Capture the cell that displays the provided text and extract its [X, Y] central coordinate. 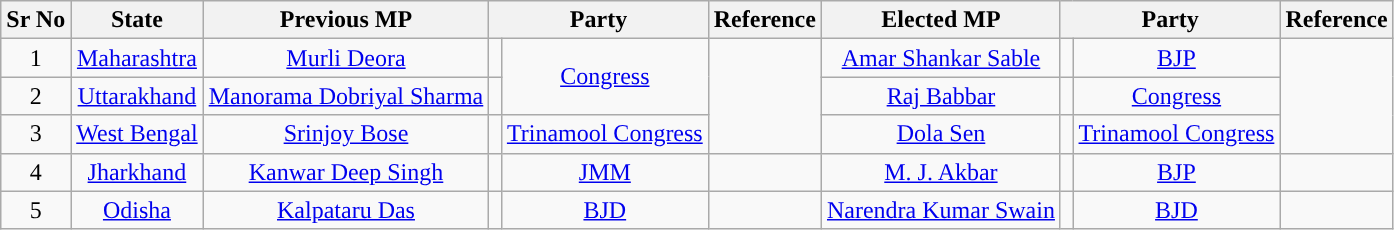
Murli Deora [346, 58]
State [137, 20]
Elected MP [940, 20]
West Bengal [137, 134]
2 [36, 96]
Srinjoy Bose [346, 134]
Kanwar Deep Singh [346, 172]
Odisha [137, 210]
Dola Sen [940, 134]
Manorama Dobriyal Sharma [346, 96]
Sr No [36, 20]
4 [36, 172]
Uttarakhand [137, 96]
Narendra Kumar Swain [940, 210]
Jharkhand [137, 172]
1 [36, 58]
Kalpataru Das [346, 210]
Raj Babbar [940, 96]
M. J. Akbar [940, 172]
3 [36, 134]
Previous MP [346, 20]
Maharashtra [137, 58]
Amar Shankar Sable [940, 58]
5 [36, 210]
JMM [604, 172]
